Search for the cell housing the specified text and yield its (X, Y) center coordinate. 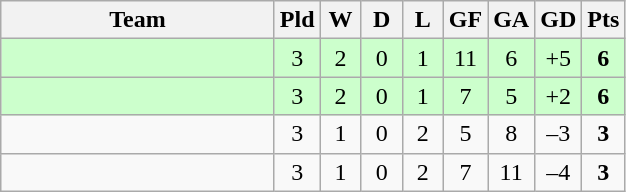
GF (465, 20)
–3 (558, 134)
L (422, 20)
W (340, 20)
+2 (558, 96)
Team (138, 20)
–4 (558, 172)
GA (512, 20)
GD (558, 20)
Pts (604, 20)
D (382, 20)
8 (512, 134)
+5 (558, 58)
Pld (297, 20)
